Locate the cell with the specified text and output its (X, Y) center coordinate. 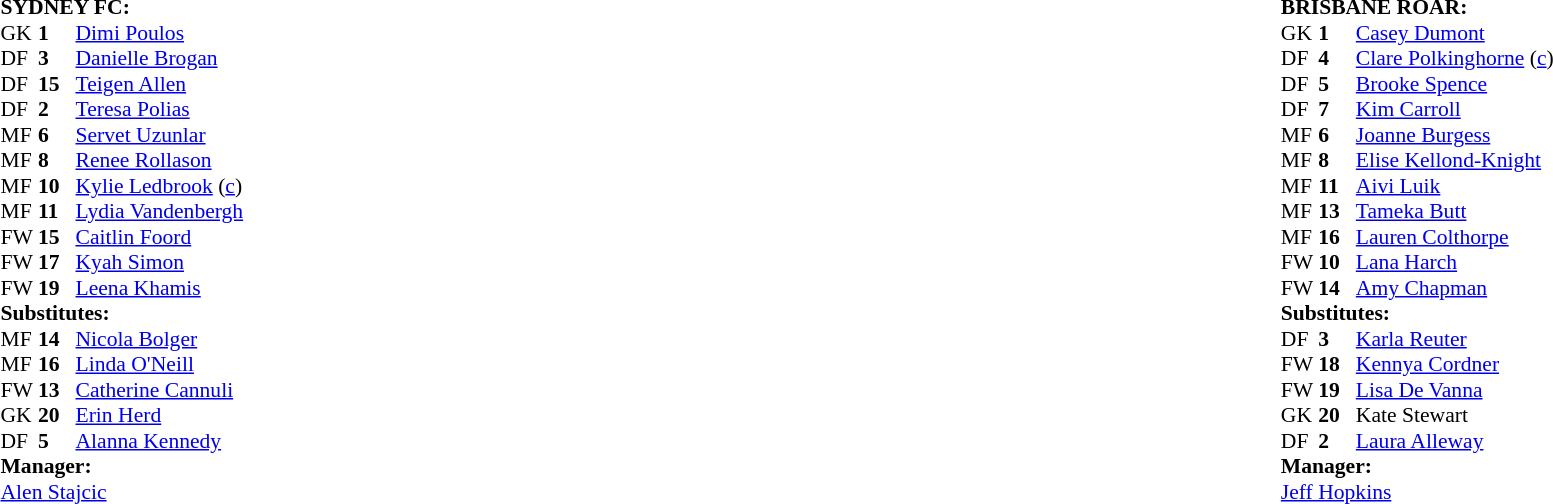
Kyah Simon (160, 263)
17 (57, 263)
Erin Herd (160, 415)
Teresa Polias (160, 109)
Linda O'Neill (160, 365)
7 (1337, 109)
Manager: (122, 467)
Catherine Cannuli (160, 390)
Dimi Poulos (160, 33)
Substitutes: (122, 313)
Nicola Bolger (160, 339)
4 (1337, 59)
Servet Uzunlar (160, 135)
Renee Rollason (160, 161)
Alanna Kennedy (160, 441)
Danielle Brogan (160, 59)
18 (1337, 365)
Teigen Allen (160, 84)
Lydia Vandenbergh (160, 211)
Caitlin Foord (160, 237)
Kylie Ledbrook (c) (160, 186)
Leena Khamis (160, 288)
